Return (x, y) of the center of cell containing provided text 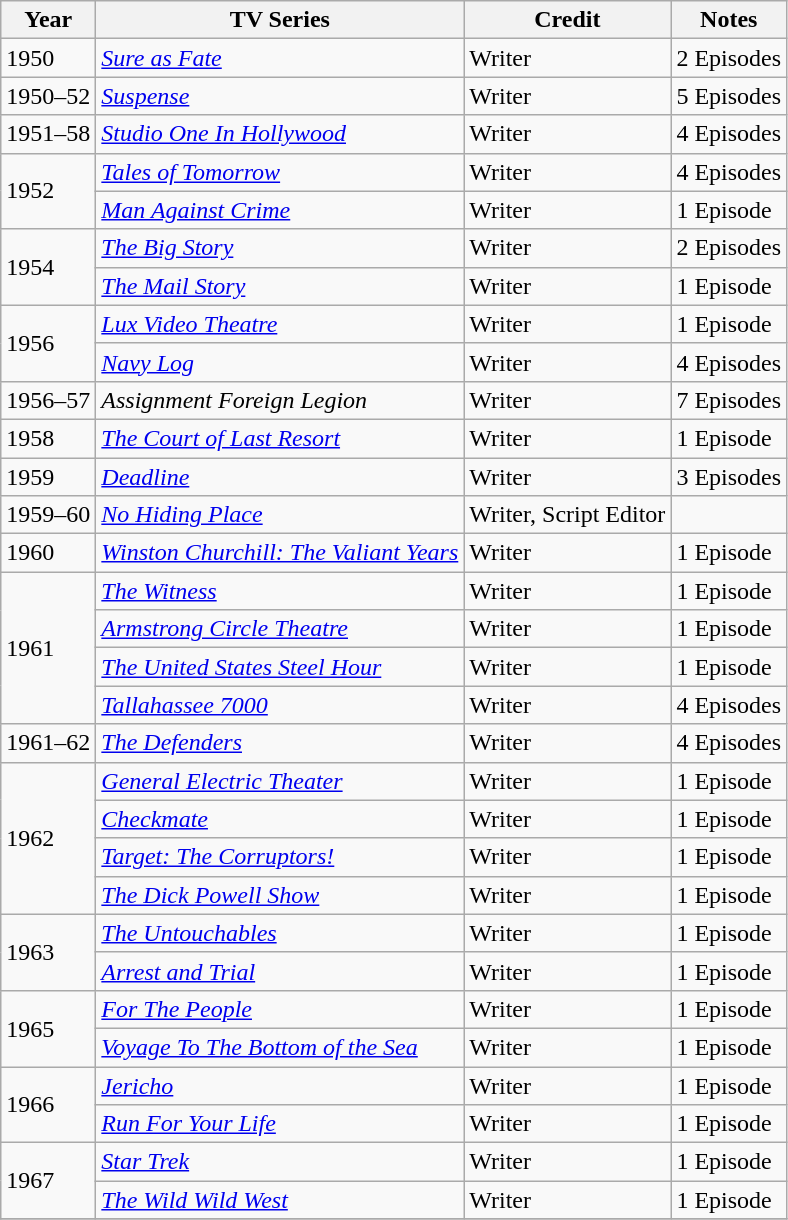
Suspense (280, 96)
1966 (48, 1104)
3 Episodes (729, 477)
Tallahassee 7000 (280, 705)
Year (48, 20)
1954 (48, 267)
Navy Log (280, 362)
1950 (48, 58)
Jericho (280, 1085)
The Dick Powell Show (280, 895)
5 Episodes (729, 96)
Studio One In Hollywood (280, 134)
1959 (48, 477)
Star Trek (280, 1162)
1959–60 (48, 515)
The Big Story (280, 248)
The Wild Wild West (280, 1200)
Deadline (280, 477)
General Electric Theater (280, 781)
7 Episodes (729, 400)
The Court of Last Resort (280, 438)
1963 (48, 952)
Man Against Crime (280, 210)
1960 (48, 553)
1965 (48, 1028)
The United States Steel Hour (280, 667)
1950–52 (48, 96)
1961 (48, 648)
No Hiding Place (280, 515)
Credit (568, 20)
Winston Churchill: The Valiant Years (280, 553)
1956 (48, 343)
Sure as Fate (280, 58)
Checkmate (280, 819)
1958 (48, 438)
The Witness (280, 591)
Arrest and Trial (280, 971)
The Untouchables (280, 933)
1967 (48, 1181)
1962 (48, 838)
1961–62 (48, 743)
Notes (729, 20)
1951–58 (48, 134)
1956–57 (48, 400)
Tales of Tomorrow (280, 172)
Assignment Foreign Legion (280, 400)
TV Series (280, 20)
Voyage To The Bottom of the Sea (280, 1047)
The Mail Story (280, 286)
Run For Your Life (280, 1124)
1952 (48, 191)
Lux Video Theatre (280, 324)
The Defenders (280, 743)
Target: The Corruptors! (280, 857)
For The People (280, 1009)
Armstrong Circle Theatre (280, 629)
Writer, Script Editor (568, 515)
